Detect which cell encompasses the target text, then output its (X, Y) center coordinate. 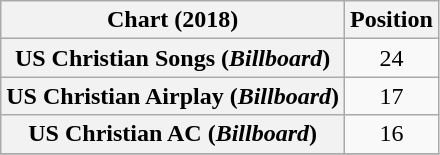
17 (392, 96)
24 (392, 58)
Chart (2018) (173, 20)
US Christian AC (Billboard) (173, 134)
Position (392, 20)
US Christian Songs (Billboard) (173, 58)
16 (392, 134)
US Christian Airplay (Billboard) (173, 96)
